Return the (X, Y) coordinate for the center point of the cell that contains the specified text.  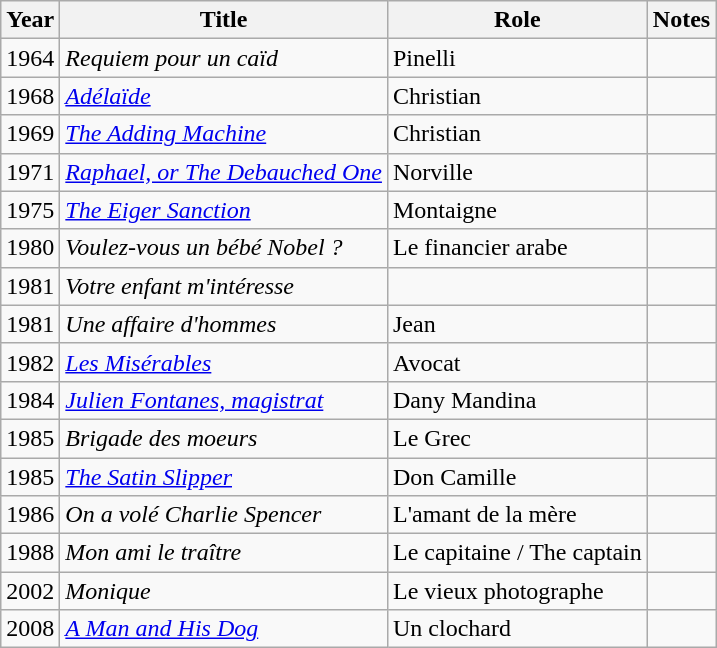
Le capitaine / The captain (517, 553)
Year (30, 20)
Mon ami le traître (224, 553)
Don Camille (517, 477)
1969 (30, 134)
Requiem pour un caïd (224, 58)
Une affaire d'hommes (224, 324)
1988 (30, 553)
Raphael, or The Debauched One (224, 172)
The Eiger Sanction (224, 210)
Title (224, 20)
1975 (30, 210)
Pinelli (517, 58)
1964 (30, 58)
1971 (30, 172)
1982 (30, 362)
1968 (30, 96)
1984 (30, 400)
The Satin Slipper (224, 477)
The Adding Machine (224, 134)
Montaigne (517, 210)
Julien Fontanes, magistrat (224, 400)
Votre enfant m'intéresse (224, 286)
Le financier arabe (517, 248)
Notes (681, 20)
1986 (30, 515)
Monique (224, 591)
Jean (517, 324)
Voulez-vous un bébé Nobel ? (224, 248)
2002 (30, 591)
2008 (30, 629)
Avocat (517, 362)
Le vieux photographe (517, 591)
A Man and His Dog (224, 629)
Adélaïde (224, 96)
Dany Mandina (517, 400)
Le Grec (517, 438)
1980 (30, 248)
Un clochard (517, 629)
On a volé Charlie Spencer (224, 515)
Norville (517, 172)
Brigade des moeurs (224, 438)
Les Misérables (224, 362)
Role (517, 20)
L'amant de la mère (517, 515)
